Provide the (X, Y) coordinate of the cell's center where the given text is located.  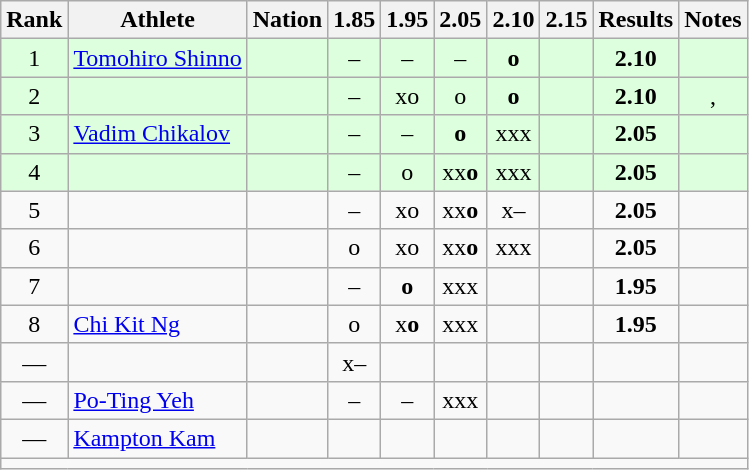
Kampton Kam (158, 438)
Results (636, 20)
Vadim Chikalov (158, 134)
Athlete (158, 20)
8 (34, 324)
Notes (713, 20)
Tomohiro Shinno (158, 58)
1.85 (354, 20)
Chi Kit Ng (158, 324)
1 (34, 58)
2.15 (566, 20)
7 (34, 286)
4 (34, 172)
Nation (287, 20)
5 (34, 210)
2 (34, 96)
Po-Ting Yeh (158, 400)
Rank (34, 20)
6 (34, 248)
, (713, 96)
3 (34, 134)
